Locate the cell with the specified text and output its (x, y) center coordinate. 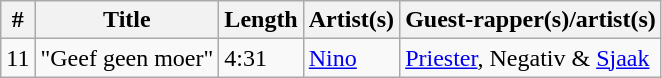
# (18, 20)
Length (261, 20)
Title (127, 20)
11 (18, 58)
Priester, Negativ & Sjaak (531, 58)
Artist(s) (351, 20)
"Geef geen moer" (127, 58)
Nino (351, 58)
4:31 (261, 58)
Guest-rapper(s)/artist(s) (531, 20)
